Locate the cell with the specified text and output its [X, Y] center coordinate. 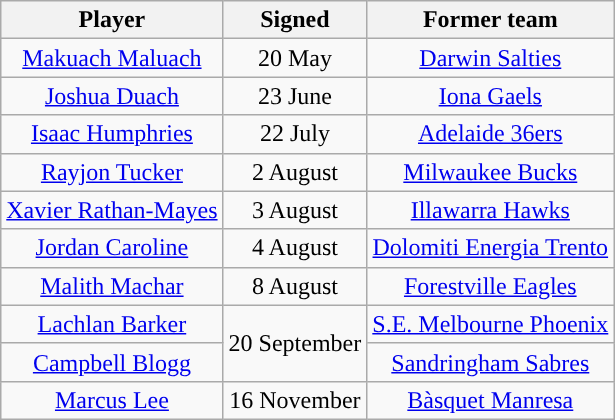
23 June [295, 96]
Darwin Salties [490, 58]
Jordan Caroline [112, 248]
Marcus Lee [112, 400]
Rayjon Tucker [112, 172]
Iona Gaels [490, 96]
Makuach Maluach [112, 58]
20 September [295, 343]
Adelaide 36ers [490, 134]
S.E. Melbourne Phoenix [490, 324]
Isaac Humphries [112, 134]
16 November [295, 400]
Former team [490, 20]
Player [112, 20]
Sandringham Sabres [490, 362]
Illawarra Hawks [490, 210]
Bàsquet Manresa [490, 400]
Dolomiti Energia Trento [490, 248]
2 August [295, 172]
Milwaukee Bucks [490, 172]
Signed [295, 20]
4 August [295, 248]
8 August [295, 286]
Lachlan Barker [112, 324]
3 August [295, 210]
22 July [295, 134]
Malith Machar [112, 286]
Joshua Duach [112, 96]
Forestville Eagles [490, 286]
20 May [295, 58]
Xavier Rathan-Mayes [112, 210]
Campbell Blogg [112, 362]
